Capture the cell that displays the provided text and extract its [x, y] central coordinate. 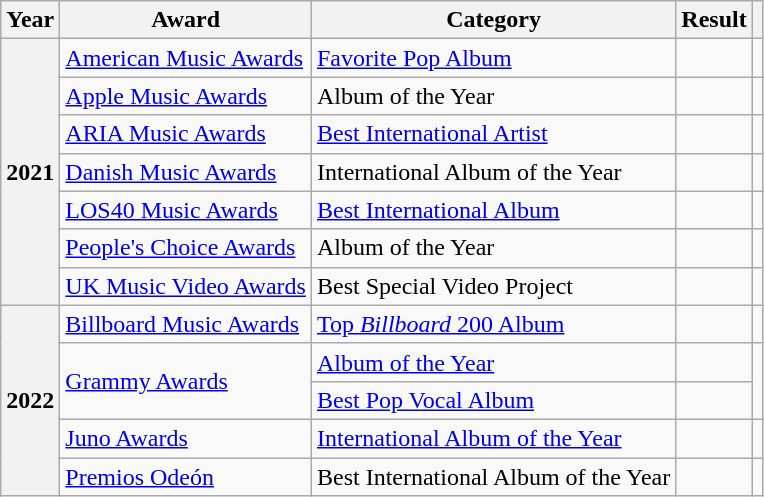
Premios Odeón [186, 477]
Billboard Music Awards [186, 324]
UK Music Video Awards [186, 286]
Best International Artist [493, 134]
2021 [30, 172]
Danish Music Awards [186, 172]
Year [30, 20]
Best International Album of the Year [493, 477]
Best International Album [493, 210]
Award [186, 20]
Best Special Video Project [493, 286]
Best Pop Vocal Album [493, 400]
People's Choice Awards [186, 248]
Juno Awards [186, 438]
2022 [30, 400]
Grammy Awards [186, 381]
Favorite Pop Album [493, 58]
Apple Music Awards [186, 96]
Top Billboard 200 Album [493, 324]
LOS40 Music Awards [186, 210]
Category [493, 20]
ARIA Music Awards [186, 134]
Result [714, 20]
American Music Awards [186, 58]
